Identify which cell holds the provided text, then report its (X, Y) central coordinate. 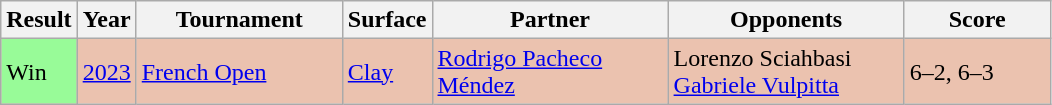
Year (106, 20)
6–2, 6–3 (977, 72)
Lorenzo Sciahbasi Gabriele Vulpitta (786, 72)
French Open (239, 72)
Tournament (239, 20)
Partner (550, 20)
Rodrigo Pacheco Méndez (550, 72)
Score (977, 20)
Surface (387, 20)
2023 (106, 72)
Opponents (786, 20)
Clay (387, 72)
Result (39, 20)
Win (39, 72)
